Extract the (x, y) coordinate from the center of the cell holding the provided text.  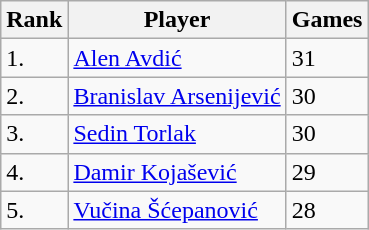
1. (34, 58)
Rank (34, 20)
Vučina Šćepanović (177, 210)
Alen Avdić (177, 58)
4. (34, 172)
3. (34, 134)
Sedin Torlak (177, 134)
Player (177, 20)
5. (34, 210)
29 (327, 172)
Damir Kojašević (177, 172)
28 (327, 210)
Branislav Arsenijević (177, 96)
2. (34, 96)
31 (327, 58)
Games (327, 20)
